Pinpoint the cell where the given text exists, returning its [X, Y] midpoint coordinate. 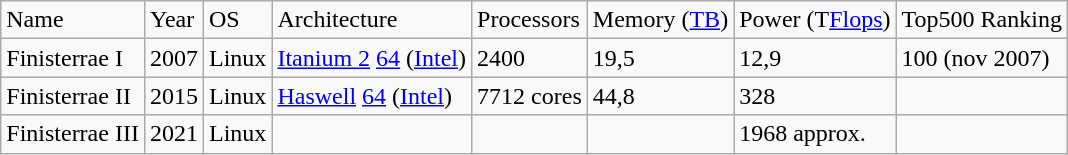
2007 [174, 58]
44,8 [660, 96]
Architecture [372, 20]
Haswell 64 (Intel) [372, 96]
Finisterrae II [73, 96]
Top500 Ranking [982, 20]
12,9 [815, 58]
100 (nov 2007) [982, 58]
1968 approx. [815, 134]
7712 cores [530, 96]
328 [815, 96]
2021 [174, 134]
Power (TFlops) [815, 20]
Finisterrae III [73, 134]
OS [237, 20]
2400 [530, 58]
2015 [174, 96]
Finisterrae I [73, 58]
Year [174, 20]
Processors [530, 20]
Memory (TB) [660, 20]
Itanium 2 64 (Intel) [372, 58]
Name [73, 20]
19,5 [660, 58]
